Find where the given text appears and provide that cell's center as [x, y] coordinate. 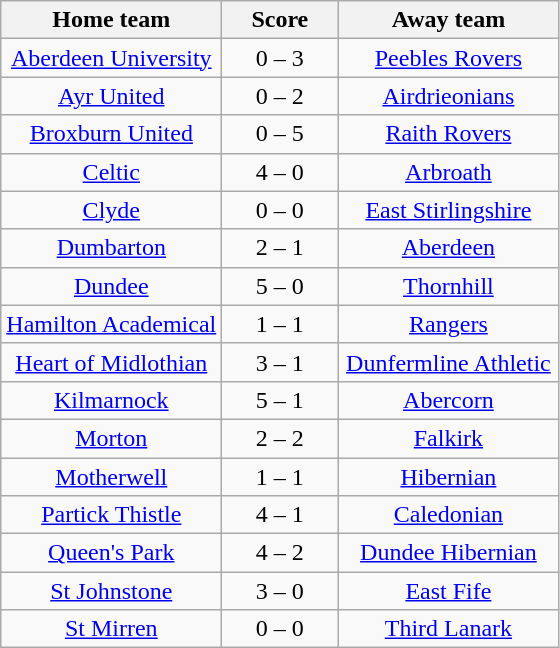
Broxburn United [112, 134]
Morton [112, 438]
0 – 3 [280, 58]
Dundee [112, 286]
3 – 1 [280, 362]
Raith Rovers [448, 134]
East Stirlingshire [448, 210]
Heart of Midlothian [112, 362]
Third Lanark [448, 629]
Arbroath [448, 172]
Abercorn [448, 400]
Rangers [448, 324]
East Fife [448, 591]
0 – 2 [280, 96]
5 – 0 [280, 286]
Dundee Hibernian [448, 553]
Motherwell [112, 477]
St Mirren [112, 629]
Dunfermline Athletic [448, 362]
Airdrieonians [448, 96]
4 – 0 [280, 172]
Peebles Rovers [448, 58]
Aberdeen University [112, 58]
4 – 2 [280, 553]
Aberdeen [448, 248]
Home team [112, 20]
Caledonian [448, 515]
Clyde [112, 210]
Falkirk [448, 438]
Hibernian [448, 477]
5 – 1 [280, 400]
2 – 2 [280, 438]
Kilmarnock [112, 400]
Partick Thistle [112, 515]
Score [280, 20]
4 – 1 [280, 515]
Hamilton Academical [112, 324]
3 – 0 [280, 591]
Queen's Park [112, 553]
Thornhill [448, 286]
Celtic [112, 172]
St Johnstone [112, 591]
2 – 1 [280, 248]
Dumbarton [112, 248]
Ayr United [112, 96]
Away team [448, 20]
0 – 5 [280, 134]
